Pinpoint the cell where the given text exists, returning its [X, Y] midpoint coordinate. 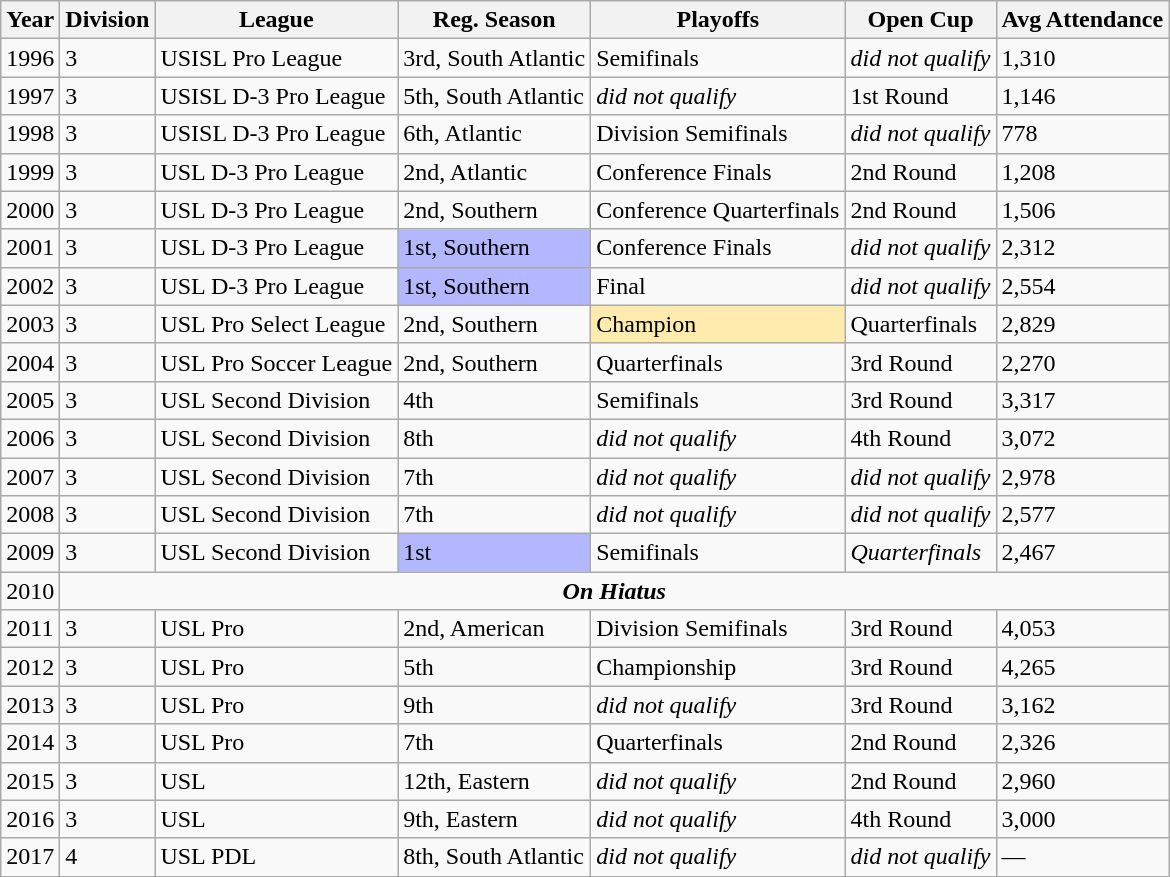
3,072 [1082, 438]
Champion [718, 324]
4th [494, 400]
9th, Eastern [494, 819]
1997 [30, 96]
Reg. Season [494, 20]
12th, Eastern [494, 781]
2,978 [1082, 477]
2006 [30, 438]
9th [494, 705]
3rd, South Atlantic [494, 58]
3,162 [1082, 705]
2nd, Atlantic [494, 172]
USL PDL [276, 857]
2,829 [1082, 324]
1st Round [920, 96]
1,506 [1082, 210]
2,960 [1082, 781]
778 [1082, 134]
Open Cup [920, 20]
1,310 [1082, 58]
1,146 [1082, 96]
3,000 [1082, 819]
8th [494, 438]
USISL Pro League [276, 58]
4,265 [1082, 667]
Avg Attendance [1082, 20]
6th, Atlantic [494, 134]
USL Pro Soccer League [276, 362]
1998 [30, 134]
2011 [30, 629]
Division [108, 20]
2003 [30, 324]
5th, South Atlantic [494, 96]
4 [108, 857]
— [1082, 857]
Championship [718, 667]
2,577 [1082, 515]
2nd, American [494, 629]
4,053 [1082, 629]
USL Pro Select League [276, 324]
2012 [30, 667]
2014 [30, 743]
2002 [30, 286]
Playoffs [718, 20]
2004 [30, 362]
2000 [30, 210]
Conference Quarterfinals [718, 210]
Year [30, 20]
8th, South Atlantic [494, 857]
2007 [30, 477]
1996 [30, 58]
2,270 [1082, 362]
2,326 [1082, 743]
1,208 [1082, 172]
Final [718, 286]
League [276, 20]
2,554 [1082, 286]
2,312 [1082, 248]
2017 [30, 857]
2015 [30, 781]
2009 [30, 553]
3,317 [1082, 400]
2,467 [1082, 553]
2016 [30, 819]
1999 [30, 172]
5th [494, 667]
2010 [30, 591]
2013 [30, 705]
2005 [30, 400]
2001 [30, 248]
2008 [30, 515]
1st [494, 553]
On Hiatus [614, 591]
